Return (x, y) of the center of cell containing provided text 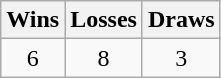
6 (33, 58)
Wins (33, 20)
3 (181, 58)
Draws (181, 20)
8 (104, 58)
Losses (104, 20)
